Determine the [X, Y] coordinate at the center of the cell enclosing the given text.  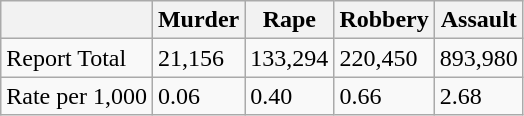
21,156 [198, 58]
0.06 [198, 96]
Rate per 1,000 [77, 96]
0.66 [384, 96]
Robbery [384, 20]
0.40 [290, 96]
Assault [478, 20]
133,294 [290, 58]
Murder [198, 20]
220,450 [384, 58]
Rape [290, 20]
2.68 [478, 96]
Report Total [77, 58]
893,980 [478, 58]
